Return (X, Y) of the center of cell containing provided text 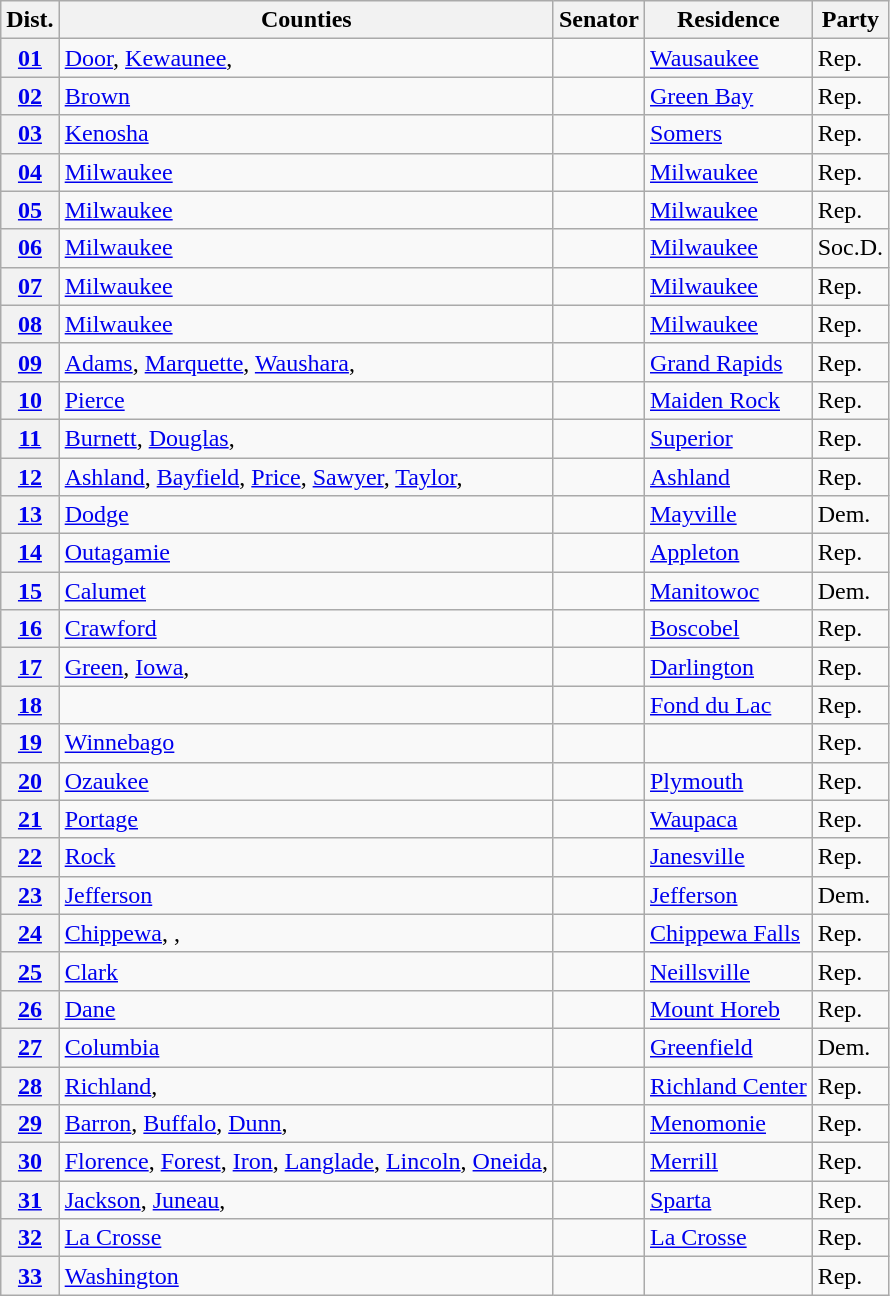
Green Bay (728, 96)
15 (30, 591)
Appleton (728, 553)
Washington (306, 1276)
Clark (306, 971)
Mount Horeb (728, 1009)
10 (30, 400)
22 (30, 857)
01 (30, 58)
Fond du Lac (728, 705)
Boscobel (728, 629)
Outagamie (306, 553)
Florence, Forest, Iron, Langlade, Lincoln, Oneida, (306, 1162)
Neillsville (728, 971)
24 (30, 933)
Darlington (728, 667)
Greenfield (728, 1047)
33 (30, 1276)
27 (30, 1047)
Party (850, 20)
Richland Center (728, 1085)
Menomonie (728, 1124)
18 (30, 705)
09 (30, 362)
Kenosha (306, 134)
Portage (306, 819)
05 (30, 210)
Chippewa, , (306, 933)
Pierce (306, 400)
Jackson, Juneau, (306, 1200)
Merrill (728, 1162)
30 (30, 1162)
Dane (306, 1009)
20 (30, 781)
Brown (306, 96)
25 (30, 971)
Dist. (30, 20)
Richland, (306, 1085)
Wausaukee (728, 58)
Ashland, Bayfield, Price, Sawyer, Taylor, (306, 477)
Waupaca (728, 819)
Green, Iowa, (306, 667)
Adams, Marquette, Waushara, (306, 362)
19 (30, 743)
Sparta (728, 1200)
Counties (306, 20)
Soc.D. (850, 248)
Burnett, Douglas, (306, 438)
14 (30, 553)
06 (30, 248)
Superior (728, 438)
08 (30, 324)
23 (30, 895)
04 (30, 172)
Crawford (306, 629)
Somers (728, 134)
31 (30, 1200)
16 (30, 629)
Chippewa Falls (728, 933)
12 (30, 477)
11 (30, 438)
Barron, Buffalo, Dunn, (306, 1124)
Mayville (728, 515)
28 (30, 1085)
13 (30, 515)
Columbia (306, 1047)
Maiden Rock (728, 400)
Rock (306, 857)
Ozaukee (306, 781)
Dodge (306, 515)
03 (30, 134)
21 (30, 819)
Plymouth (728, 781)
Door, Kewaunee, (306, 58)
Grand Rapids (728, 362)
Ashland (728, 477)
32 (30, 1238)
29 (30, 1124)
26 (30, 1009)
Calumet (306, 591)
Janesville (728, 857)
17 (30, 667)
Senator (598, 20)
Residence (728, 20)
Winnebago (306, 743)
02 (30, 96)
07 (30, 286)
Manitowoc (728, 591)
